Identify which cell holds the provided text, then report its [x, y] central coordinate. 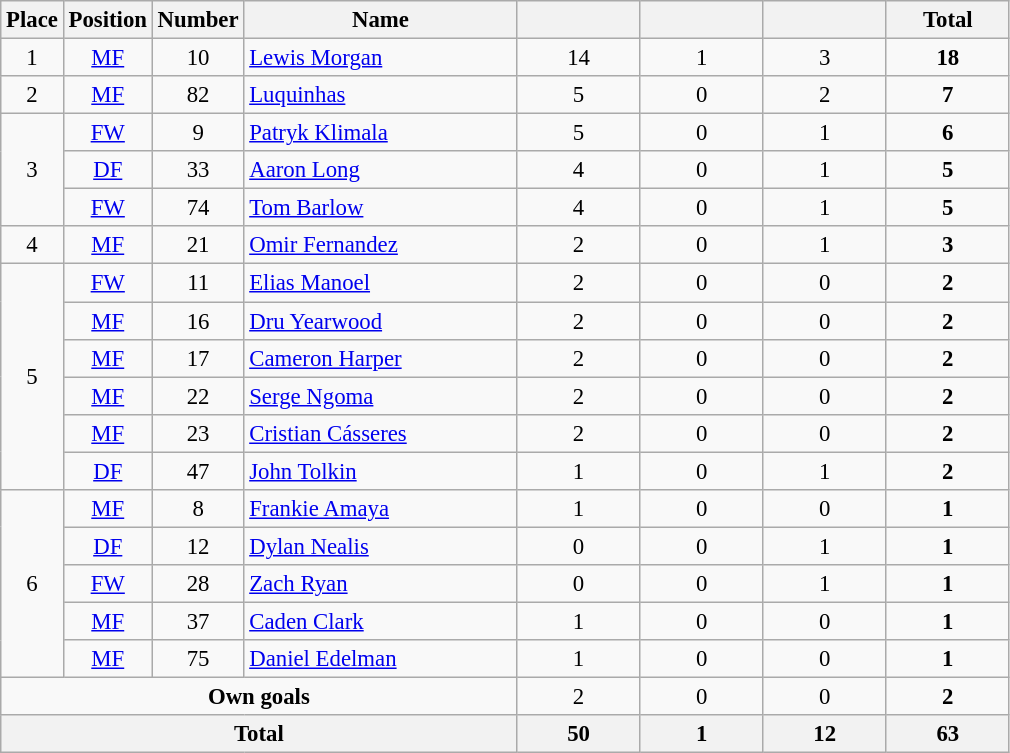
Tom Barlow [380, 208]
11 [198, 283]
10 [198, 58]
Cameron Harper [380, 358]
Patryk Klimala [380, 133]
Own goals [259, 697]
Place [32, 20]
Position [108, 20]
50 [578, 734]
9 [198, 133]
18 [948, 58]
75 [198, 659]
14 [578, 58]
Name [380, 20]
Luquinhas [380, 95]
Dru Yearwood [380, 321]
John Tolkin [380, 471]
Number [198, 20]
Zach Ryan [380, 584]
23 [198, 433]
82 [198, 95]
22 [198, 396]
17 [198, 358]
Dylan Nealis [380, 546]
28 [198, 584]
47 [198, 471]
8 [198, 509]
21 [198, 245]
Caden Clark [380, 621]
Omir Fernandez [380, 245]
Serge Ngoma [380, 396]
74 [198, 208]
Daniel Edelman [380, 659]
Aaron Long [380, 170]
Cristian Cásseres [380, 433]
Lewis Morgan [380, 58]
33 [198, 170]
Frankie Amaya [380, 509]
7 [948, 95]
63 [948, 734]
37 [198, 621]
Elias Manoel [380, 283]
16 [198, 321]
